Identify which cell holds the provided text, then report its (X, Y) central coordinate. 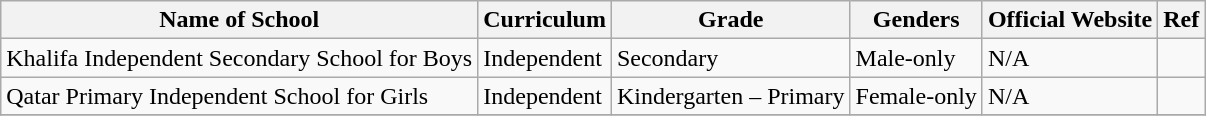
Kindergarten – Primary (730, 96)
Female-only (916, 96)
Official Website (1070, 20)
Curriculum (545, 20)
Genders (916, 20)
Ref (1182, 20)
Grade (730, 20)
Male-only (916, 58)
Qatar Primary Independent School for Girls (240, 96)
Khalifa Independent Secondary School for Boys (240, 58)
Secondary (730, 58)
Name of School (240, 20)
